Detect which cell encompasses the target text, then output its [x, y] center coordinate. 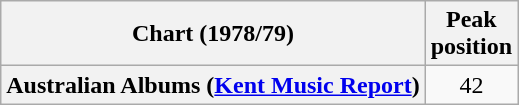
Chart (1978/79) [213, 34]
Peakposition [471, 34]
Australian Albums (Kent Music Report) [213, 85]
42 [471, 85]
